Search for the cell housing the specified text and yield its (X, Y) center coordinate. 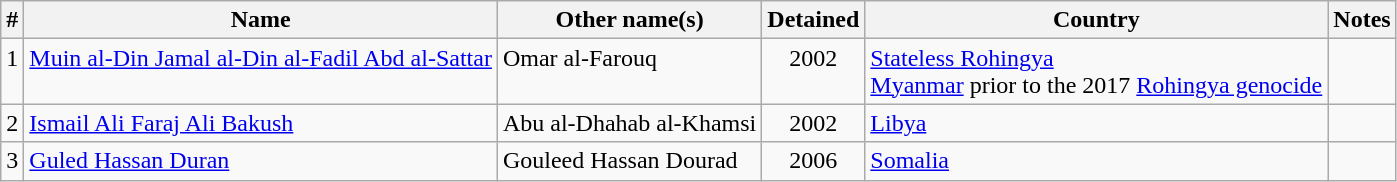
Libya (1096, 123)
Abu al-Dhahab al-Khamsi (629, 123)
Muin al-Din Jamal al-Din al-Fadil Abd al-Sattar (261, 72)
Other name(s) (629, 20)
Stateless RohingyaMyanmar prior to the 2017 Rohingya genocide (1096, 72)
Ismail Ali Faraj Ali Bakush (261, 123)
Gouleed Hassan Dourad (629, 161)
Guled Hassan Duran (261, 161)
# (12, 20)
Detained (814, 20)
Omar al-Farouq (629, 72)
3 (12, 161)
2006 (814, 161)
Somalia (1096, 161)
Country (1096, 20)
2 (12, 123)
1 (12, 72)
Notes (1362, 20)
Name (261, 20)
